Provide the [x, y] coordinate of the cell's center where the given text is located.  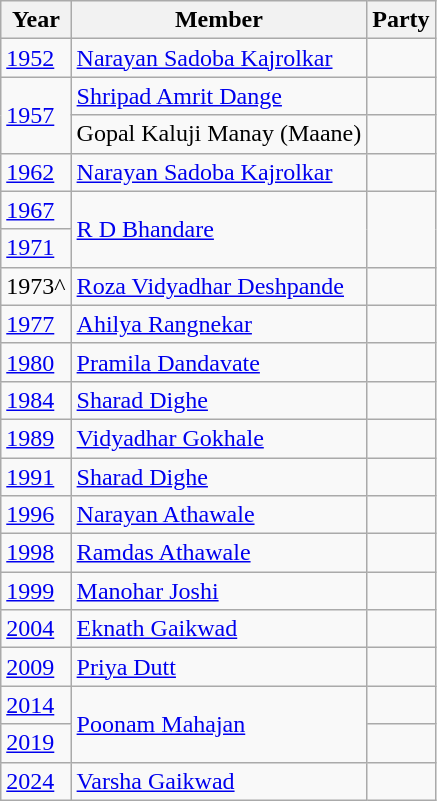
Ramdas Athawale [219, 553]
2009 [36, 667]
1962 [36, 172]
2024 [36, 781]
1971 [36, 248]
Vidyadhar Gokhale [219, 438]
2014 [36, 705]
Poonam Mahajan [219, 724]
Gopal Kaluji Manay (Maane) [219, 134]
Manohar Joshi [219, 591]
2004 [36, 629]
Varsha Gaikwad [219, 781]
Narayan Athawale [219, 515]
1984 [36, 400]
1989 [36, 438]
1998 [36, 553]
Eknath Gaikwad [219, 629]
1991 [36, 477]
Shripad Amrit Dange [219, 96]
Roza Vidyadhar Deshpande [219, 286]
R D Bhandare [219, 229]
1967 [36, 210]
1957 [36, 115]
1973^ [36, 286]
Party [401, 20]
1999 [36, 591]
2019 [36, 743]
Pramila Dandavate [219, 362]
Year [36, 20]
1977 [36, 324]
1952 [36, 58]
Member [219, 20]
Ahilya Rangnekar [219, 324]
1980 [36, 362]
Priya Dutt [219, 667]
1996 [36, 515]
